Determine the [X, Y] coordinate at the center of the cell enclosing the given text.  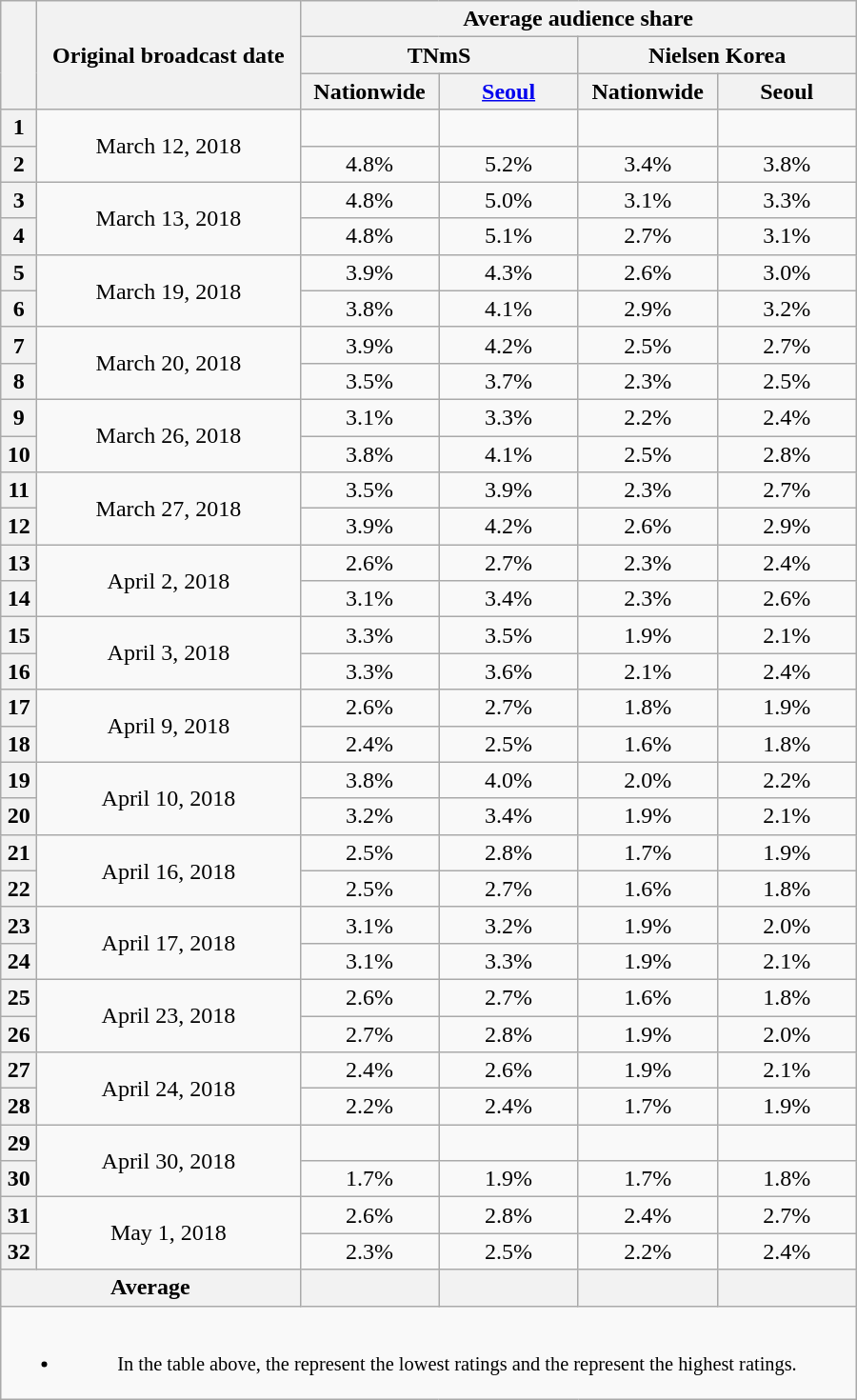
TNmS [439, 55]
19 [19, 780]
5.1% [508, 236]
April 10, 2018 [169, 798]
2 [19, 164]
March 20, 2018 [169, 363]
4.3% [508, 272]
18 [19, 744]
8 [19, 381]
25 [19, 997]
26 [19, 1033]
April 16, 2018 [169, 870]
7 [19, 345]
April 30, 2018 [169, 1161]
March 27, 2018 [169, 509]
14 [19, 599]
March 12, 2018 [169, 146]
3 [19, 200]
4 [19, 236]
3.0% [787, 272]
24 [19, 961]
30 [19, 1179]
13 [19, 563]
1 [19, 128]
9 [19, 417]
5.0% [508, 200]
32 [19, 1251]
In the table above, the represent the lowest ratings and the represent the highest ratings. [428, 1352]
6 [19, 309]
April 17, 2018 [169, 943]
5.2% [508, 164]
31 [19, 1215]
March 19, 2018 [169, 290]
Original broadcast date [169, 55]
4.0% [508, 780]
March 13, 2018 [169, 218]
April 24, 2018 [169, 1089]
16 [19, 671]
Nielsen Korea [717, 55]
15 [19, 635]
11 [19, 490]
20 [19, 816]
12 [19, 527]
21 [19, 852]
Average audience share [578, 19]
22 [19, 889]
29 [19, 1143]
April 2, 2018 [169, 581]
3.6% [508, 671]
April 3, 2018 [169, 653]
23 [19, 925]
Average [150, 1288]
17 [19, 708]
27 [19, 1070]
28 [19, 1107]
April 9, 2018 [169, 726]
10 [19, 454]
5 [19, 272]
3.7% [508, 381]
March 26, 2018 [169, 435]
May 1, 2018 [169, 1233]
April 23, 2018 [169, 1015]
